From the cell containing the given text, extract its center point as (x, y) coordinate. 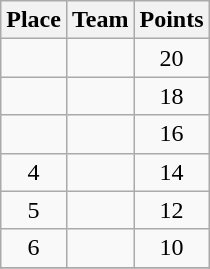
Points (172, 20)
Team (100, 20)
Place (34, 20)
4 (34, 172)
16 (172, 134)
12 (172, 210)
6 (34, 248)
20 (172, 58)
10 (172, 248)
18 (172, 96)
5 (34, 210)
14 (172, 172)
